Locate the cell with the specified text and output its [X, Y] center coordinate. 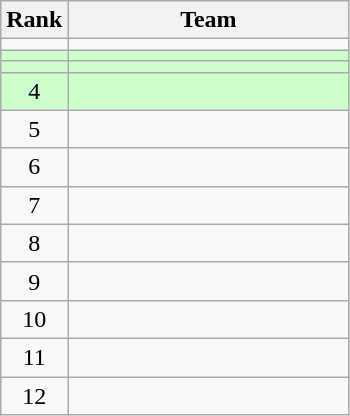
10 [34, 319]
6 [34, 167]
Team [208, 20]
7 [34, 205]
11 [34, 357]
4 [34, 91]
5 [34, 129]
9 [34, 281]
Rank [34, 20]
8 [34, 243]
12 [34, 395]
